Extract the [x, y] coordinate from the center of the cell holding the provided text.  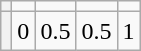
1 [128, 31]
0 [24, 31]
